Find where the given text appears and provide that cell's center as (x, y) coordinate. 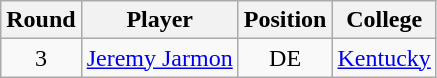
Player (160, 20)
DE (285, 58)
Jeremy Jarmon (160, 58)
Kentucky (384, 58)
Position (285, 20)
College (384, 20)
Round (41, 20)
3 (41, 58)
